Scan for the cell matching the given text and deliver its (X, Y) coordinate at center. 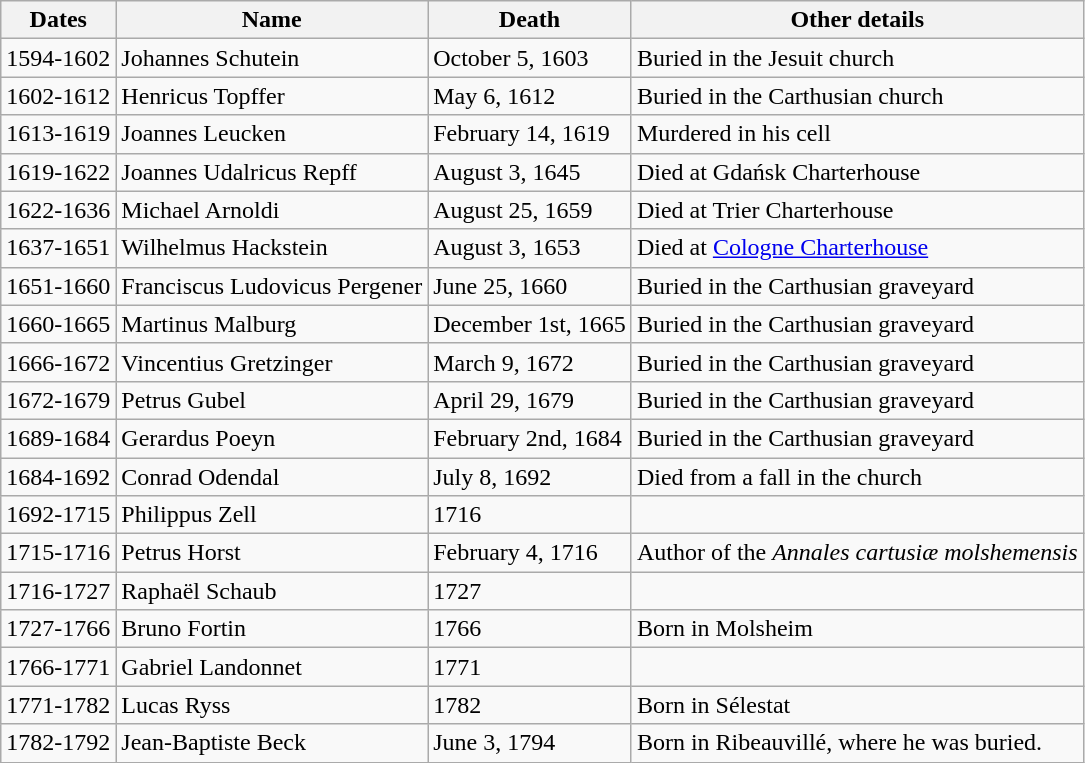
1684-1692 (58, 477)
1727-1766 (58, 629)
1716-1727 (58, 591)
Buried in the Jesuit church (857, 58)
Dates (58, 20)
1716 (530, 515)
1660-1665 (58, 324)
1692-1715 (58, 515)
Died at Cologne Charterhouse (857, 248)
1594-1602 (58, 58)
April 29, 1679 (530, 400)
Conrad Odendal (272, 477)
1602-1612 (58, 96)
Wilhelmus Hackstein (272, 248)
October 5, 1603 (530, 58)
Born in Ribeauvillé, where he was buried. (857, 743)
Gerardus Poeyn (272, 438)
August 25, 1659 (530, 210)
Died at Trier Charterhouse (857, 210)
Lucas Ryss (272, 705)
Born in Molsheim (857, 629)
March 9, 1672 (530, 362)
Murdered in his cell (857, 134)
Philippus Zell (272, 515)
Other details (857, 20)
August 3, 1645 (530, 172)
Death (530, 20)
Petrus Gubel (272, 400)
1613-1619 (58, 134)
May 6, 1612 (530, 96)
Martinus Malburg (272, 324)
Author of the Annales cartusiæ molshemensis (857, 553)
1771-1782 (58, 705)
1715-1716 (58, 553)
Name (272, 20)
1766-1771 (58, 667)
Born in Sélestat (857, 705)
Johannes Schutein (272, 58)
July 8, 1692 (530, 477)
December 1st, 1665 (530, 324)
Joannes Leucken (272, 134)
Petrus Horst (272, 553)
Died from a fall in the church (857, 477)
1782 (530, 705)
Died at Gdańsk Charterhouse (857, 172)
1619-1622 (58, 172)
Henricus Topffer (272, 96)
June 25, 1660 (530, 286)
Gabriel Landonnet (272, 667)
February 2nd, 1684 (530, 438)
February 14, 1619 (530, 134)
1689-1684 (58, 438)
August 3, 1653 (530, 248)
1766 (530, 629)
1637-1651 (58, 248)
Franciscus Ludovicus Pergener (272, 286)
Joannes Udalricus Repff (272, 172)
Raphaël Schaub (272, 591)
February 4, 1716 (530, 553)
Bruno Fortin (272, 629)
Michael Arnoldi (272, 210)
1771 (530, 667)
1782-1792 (58, 743)
Vincentius Gretzinger (272, 362)
1666-1672 (58, 362)
1727 (530, 591)
1622-1636 (58, 210)
1672-1679 (58, 400)
1651-1660 (58, 286)
Buried in the Carthusian church (857, 96)
June 3, 1794 (530, 743)
Jean-Baptiste Beck (272, 743)
